Extract the (X, Y) coordinate from the center of the cell holding the provided text.  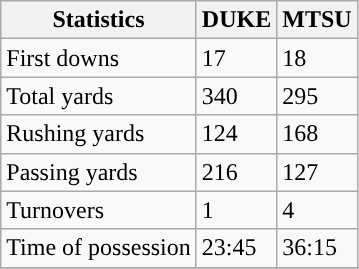
340 (236, 96)
Passing yards (99, 172)
DUKE (236, 20)
168 (317, 134)
1 (236, 210)
17 (236, 58)
127 (317, 172)
216 (236, 172)
36:15 (317, 248)
Rushing yards (99, 134)
Total yards (99, 96)
First downs (99, 58)
4 (317, 210)
124 (236, 134)
MTSU (317, 20)
295 (317, 96)
23:45 (236, 248)
Time of possession (99, 248)
Turnovers (99, 210)
Statistics (99, 20)
18 (317, 58)
